Detect which cell encompasses the target text, then output its [x, y] center coordinate. 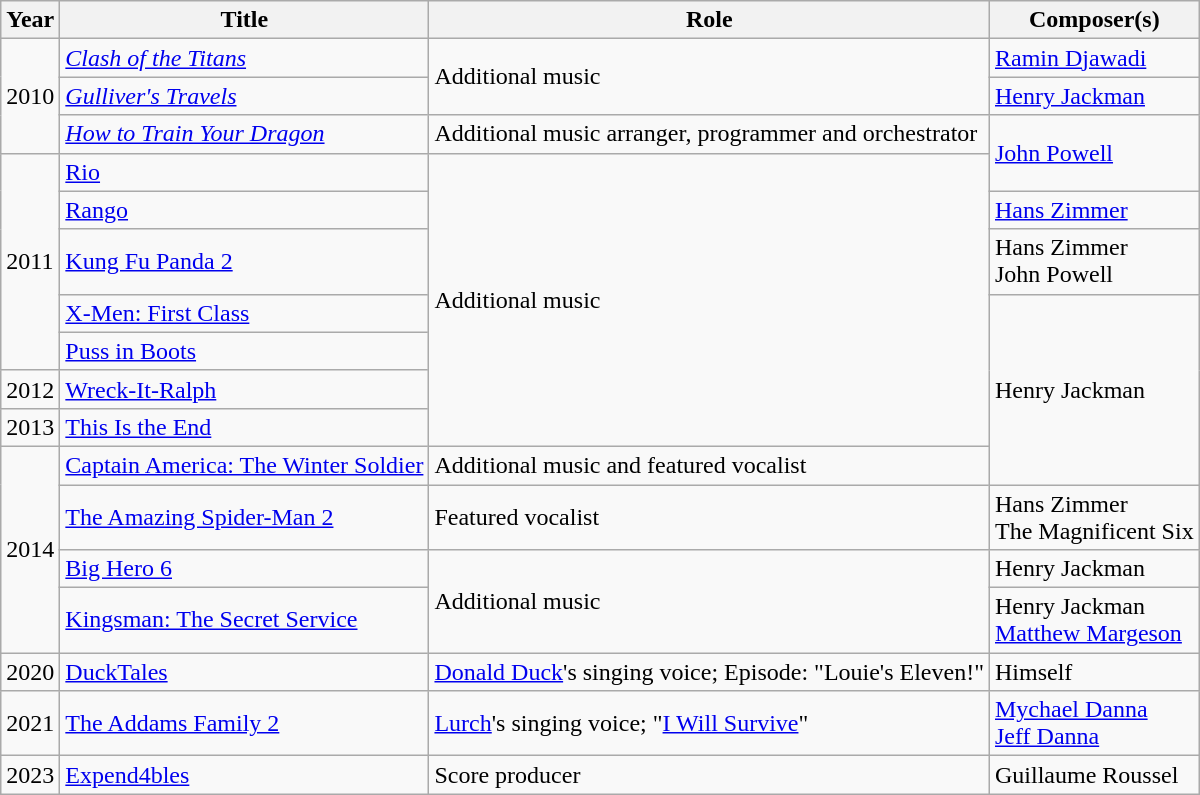
Additional music arranger, programmer and orchestrator [710, 134]
Gulliver's Travels [244, 96]
Guillaume Roussel [1094, 775]
Henry JackmanMatthew Margeson [1094, 620]
2010 [30, 96]
2020 [30, 672]
The Amazing Spider-Man 2 [244, 516]
Puss in Boots [244, 351]
Hans ZimmerJohn Powell [1094, 262]
Wreck-It-Ralph [244, 389]
X-Men: First Class [244, 313]
2012 [30, 389]
Featured vocalist [710, 516]
Donald Duck's singing voice; Episode: "Louie's Eleven!" [710, 672]
Score producer [710, 775]
Clash of the Titans [244, 58]
How to Train Your Dragon [244, 134]
Rio [244, 172]
Composer(s) [1094, 20]
Year [30, 20]
2023 [30, 775]
Himself [1094, 672]
The Addams Family 2 [244, 724]
Kung Fu Panda 2 [244, 262]
Hans ZimmerThe Magnificent Six [1094, 516]
DuckTales [244, 672]
2011 [30, 262]
Expend4bles [244, 775]
Captain America: The Winter Soldier [244, 465]
2013 [30, 427]
Ramin Djawadi [1094, 58]
Big Hero 6 [244, 569]
Mychael DannaJeff Danna [1094, 724]
Title [244, 20]
This Is the End [244, 427]
2014 [30, 549]
Additional music and featured vocalist [710, 465]
John Powell [1094, 153]
Rango [244, 210]
Role [710, 20]
Lurch's singing voice; "I Will Survive" [710, 724]
Hans Zimmer [1094, 210]
2021 [30, 724]
Kingsman: The Secret Service [244, 620]
